Return the (x, y) coordinate for the center point of the cell that contains the specified text.  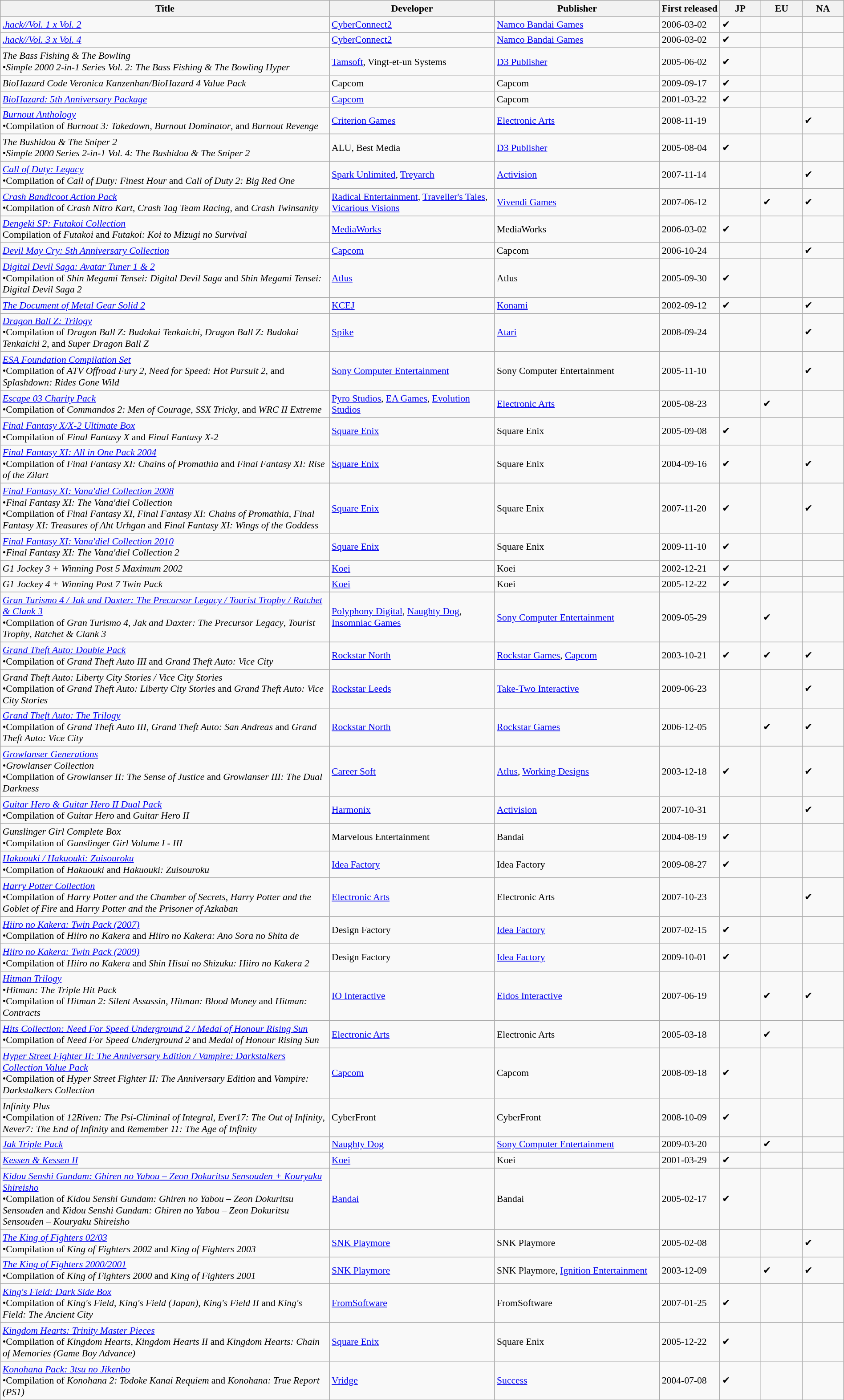
2007-06-19 (690, 996)
Eidos Interactive (577, 996)
Dragon Ball Z: Trilogy•Compilation of Dragon Ball Z: Budokai Tenkaichi, Dragon Ball Z: Budokai Tenkaichi 2, and Super Dragon Ball Z (165, 333)
2005-09-08 (690, 431)
JP (741, 8)
Hiiro no Kakera: Twin Pack (2009)•Compilation of Hiiro no Kakera and Shin Hisui no Shizuku: Hiiro no Kakera 2 (165, 957)
Final Fantasy XI: Vana'diel Collection 2010•Final Fantasy XI: The Vana'diel Collection 2 (165, 547)
Devil May Cry: 5th Anniversary Collection (165, 251)
King's Field: Dark Side Box•Compilation of King's Field, King's Field (Japan), King's Field II and King's Field: The Ancient City (165, 1303)
The King of Fighters 2000/2001•Compilation of King of Fighters 2000 and King of Fighters 2001 (165, 1270)
BioHazard Code Veronica Kanzenhan/BioHazard 4 Value Pack (165, 83)
2004-09-16 (690, 464)
Digital Devil Saga: Avatar Tuner 1 & 2•Compilation of Shin Megami Tensei: Digital Devil Saga and Shin Megami Tensei: Digital Devil Saga 2 (165, 279)
.hack//Vol. 3 x Vol. 4 (165, 40)
2005-11-10 (690, 371)
The Bushidou & The Sniper 2•Simple 2000 Series 2-in-1 Vol. 4: The Bushidou & The Sniper 2 (165, 148)
Career Soft (412, 771)
Publisher (577, 8)
ALU, Best Media (412, 148)
Crash Bandicoot Action Pack•Compilation of Crash Nitro Kart, Crash Tag Team Racing, and Crash Twinsanity (165, 202)
Rockstar Games (577, 727)
EU (782, 8)
2009-11-10 (690, 547)
2009-09-17 (690, 83)
Rockstar Leeds (412, 689)
Take-Two Interactive (577, 689)
2009-05-29 (690, 617)
2005-08-04 (690, 148)
Gunslinger Girl Complete Box•Compilation of Gunslinger Girl Volume I - III (165, 837)
.hack//Vol. 1 x Vol. 2 (165, 24)
Naughty Dog (412, 1144)
2005-02-08 (690, 1243)
2007-02-15 (690, 930)
2001-03-29 (690, 1161)
The King of Fighters 02/03•Compilation of King of Fighters 2002 and King of Fighters 2003 (165, 1243)
Success (577, 1381)
2003-12-09 (690, 1270)
Call of Duty: Legacy•Compilation of Call of Duty: Finest Hour and Call of Duty 2: Big Red One (165, 175)
BioHazard: 5th Anniversary Package (165, 99)
Grand Theft Auto: Double Pack•Compilation of Grand Theft Auto III and Grand Theft Auto: Vice City (165, 656)
Grand Theft Auto: The Trilogy•Compilation of Grand Theft Auto III, Grand Theft Auto: San Andreas and Grand Theft Auto: Vice City (165, 727)
2004-08-19 (690, 837)
Kingdom Hearts: Trinity Master Pieces•Compilation of Kingdom Hearts, Kingdom Hearts II and Kingdom Hearts: Chain of Memories (Game Boy Advance) (165, 1342)
2007-11-14 (690, 175)
Final Fantasy X/X-2 Ultimate Box•Compilation of Final Fantasy X and Final Fantasy X-2 (165, 431)
2005-06-02 (690, 61)
2001-03-22 (690, 99)
Escape 03 Charity Pack•Compilation of Commandos 2: Men of Courage, SSX Tricky, and WRC II Extreme (165, 404)
KCEJ (412, 305)
G1 Jockey 3 + Winning Post 5 Maximum 2002 (165, 568)
Vivendi Games (577, 202)
Title (165, 8)
2008-09-24 (690, 333)
2007-06-12 (690, 202)
2003-10-21 (690, 656)
The Bass Fishing & The Bowling•Simple 2000 2-in-1 Series Vol. 2: The Bass Fishing & The Bowling Hyper (165, 61)
2009-10-01 (690, 957)
Spike (412, 333)
2008-09-18 (690, 1073)
2005-09-30 (690, 279)
2003-12-18 (690, 771)
2008-10-09 (690, 1117)
2007-01-25 (690, 1303)
Marvelous Entertainment (412, 837)
Spark Unlimited, Treyarch (412, 175)
Harmonix (412, 810)
2002-09-12 (690, 305)
Kessen & Kessen II (165, 1161)
Pyro Studios, EA Games, Evolution Studios (412, 404)
ESA Foundation Compilation Set•Compilation of ATV Offroad Fury 2, Need for Speed: Hot Pursuit 2, and Splashdown: Rides Gone Wild (165, 371)
Hitman Trilogy•Hitman: The Triple Hit Pack•Compilation of Hitman 2: Silent Assassin, Hitman: Blood Money and Hitman: Contracts (165, 996)
Criterion Games (412, 120)
Konohana Pack: 3tsu no Jikenbo•Compilation of Konohana 2: Todoke Kanai Requiem and Konohana: True Report (PS1) (165, 1381)
Radical Entertainment, Traveller's Tales, Vicarious Visions (412, 202)
2007-10-23 (690, 897)
Tamsoft, Vingt-et-un Systems (412, 61)
Hakuouki / Hakuouki: Zuisouroku•Compilation of Hakuouki and Hakuouki: Zuisouroku (165, 864)
Atari (577, 333)
2006-12-05 (690, 727)
Growlanser Generations•Growlanser Collection•Compilation of Growlanser II: The Sense of Justice and Growlanser III: The Dual Darkness (165, 771)
2006-10-24 (690, 251)
Polyphony Digital, Naughty Dog, Insomniac Games (412, 617)
Vridge (412, 1381)
2002-12-21 (690, 568)
The Document of Metal Gear Solid 2 (165, 305)
Dengeki SP: Futakoi CollectionCompilation of Futakoi and Futakoi: Koi to Mizugi no Survival (165, 230)
Guitar Hero & Guitar Hero II Dual Pack•Compilation of Guitar Hero and Guitar Hero II (165, 810)
2005-02-17 (690, 1199)
2005-08-23 (690, 404)
2007-11-20 (690, 508)
G1 Jockey 4 + Winning Post 7 Twin Pack (165, 584)
Burnout Anthology•Compilation of Burnout 3: Takedown, Burnout Dominator, and Burnout Revenge (165, 120)
SNK Playmore, Ignition Entertainment (577, 1270)
2009-08-27 (690, 864)
2007-10-31 (690, 810)
Konami (577, 305)
2008-11-19 (690, 120)
Developer (412, 8)
Rockstar Games, Capcom (577, 656)
2004-07-08 (690, 1381)
2009-03-20 (690, 1144)
Final Fantasy XI: All in One Pack 2004•Compilation of Final Fantasy XI: Chains of Promathia and Final Fantasy XI: Rise of the Zilart (165, 464)
Jak Triple Pack (165, 1144)
Atlus, Working Designs (577, 771)
2009-06-23 (690, 689)
NA (823, 8)
Hiiro no Kakera: Twin Pack (2007)•Compilation of Hiiro no Kakera and Hiiro no Kakera: Ano Sora no Shita de (165, 930)
First released (690, 8)
2005-03-18 (690, 1035)
IO Interactive (412, 996)
Hits Collection: Need For Speed Underground 2 / Medal of Honour Rising Sun•Compilation of Need For Speed Underground 2 and Medal of Honour Rising Sun (165, 1035)
